Capture the cell that displays the provided text and extract its [x, y] central coordinate. 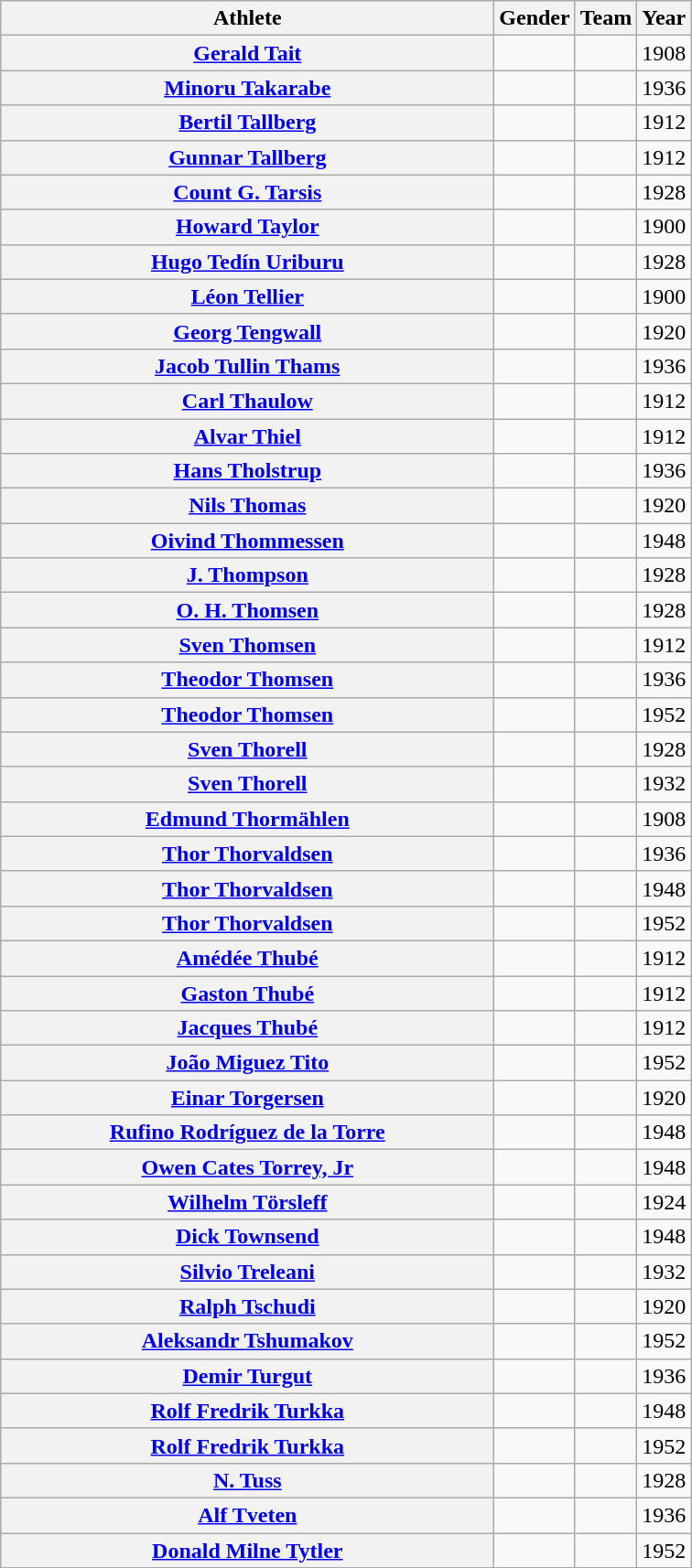
Alf Tveten [247, 1515]
Gunnar Tallberg [247, 157]
Gender [535, 18]
Hans Tholstrup [247, 471]
Dick Townsend [247, 1237]
Aleksandr Tshumakov [247, 1341]
Georg Tengwall [247, 331]
Team [606, 18]
Owen Cates Torrey, Jr [247, 1167]
Demir Turgut [247, 1376]
Einar Torgersen [247, 1098]
Alvar Thiel [247, 436]
Count G. Tarsis [247, 192]
Gaston Thubé [247, 993]
Jacques Thubé [247, 1028]
Bertil Tallberg [247, 123]
Carl Thaulow [247, 401]
Athlete [247, 18]
Jacob Tullin Thams [247, 366]
João Miguez Tito [247, 1063]
1924 [665, 1202]
Donald Milne Tytler [247, 1551]
Silvio Treleani [247, 1272]
N. Tuss [247, 1480]
Edmund Thormählen [247, 819]
Howard Taylor [247, 227]
Amédée Thubé [247, 958]
Gerald Tait [247, 53]
Year [665, 18]
Wilhelm Törsleff [247, 1202]
Sven Thomsen [247, 645]
Léon Tellier [247, 296]
Hugo Tedín Uriburu [247, 262]
O. H. Thomsen [247, 610]
Rufino Rodríguez de la Torre [247, 1133]
J. Thompson [247, 575]
Ralph Tschudi [247, 1306]
Nils Thomas [247, 506]
Minoru Takarabe [247, 88]
Oivind Thommessen [247, 541]
